Pinpoint the cell where the given text exists, returning its [x, y] midpoint coordinate. 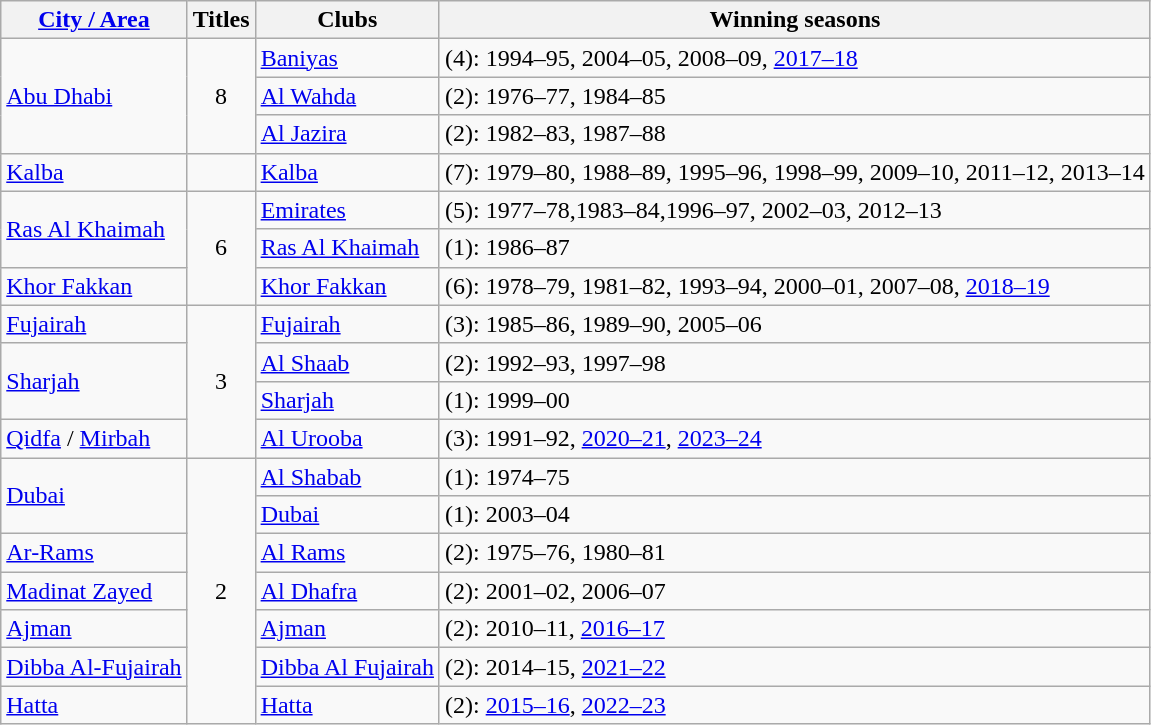
Al Wahda [347, 96]
Abu Dhabi [94, 96]
Madinat Zayed [94, 591]
Titles [221, 20]
8 [221, 96]
Baniyas [347, 58]
Al Shabab [347, 477]
(4): 1994–95, 2004–05, 2008–09, 2017–18 [794, 58]
(5): 1977–78,1983–84,1996–97, 2002–03, 2012–13 [794, 210]
(2): 2014–15, 2021–22 [794, 667]
Al Dhafra [347, 591]
(1): 2003–04 [794, 515]
(1): 1974–75 [794, 477]
3 [221, 381]
(3): 1991–92, 2020–21, 2023–24 [794, 438]
(2): 1975–76, 1980–81 [794, 553]
(2): 2001–02, 2006–07 [794, 591]
City / Area [94, 20]
(2): 2015–16, 2022–23 [794, 705]
(3): 1985–86, 1989–90, 2005–06 [794, 324]
Qidfa / Mirbah [94, 438]
(1): 1999–00 [794, 400]
Ar-Rams [94, 553]
2 [221, 591]
Al Shaab [347, 362]
Dibba Al-Fujairah [94, 667]
(2): 1992–93, 1997–98 [794, 362]
(2): 1982–83, 1987–88 [794, 134]
Al Rams [347, 553]
Dibba Al Fujairah [347, 667]
(2): 2010–11, 2016–17 [794, 629]
(1): 1986–87 [794, 248]
Al Jazira [347, 134]
(7): 1979–80, 1988–89, 1995–96, 1998–99, 2009–10, 2011–12, 2013–14 [794, 172]
Emirates [347, 210]
Clubs [347, 20]
(2): 1976–77, 1984–85 [794, 96]
Winning seasons [794, 20]
6 [221, 248]
Al Urooba [347, 438]
(6): 1978–79, 1981–82, 1993–94, 2000–01, 2007–08, 2018–19 [794, 286]
